Search for the cell housing the specified text and yield its [X, Y] center coordinate. 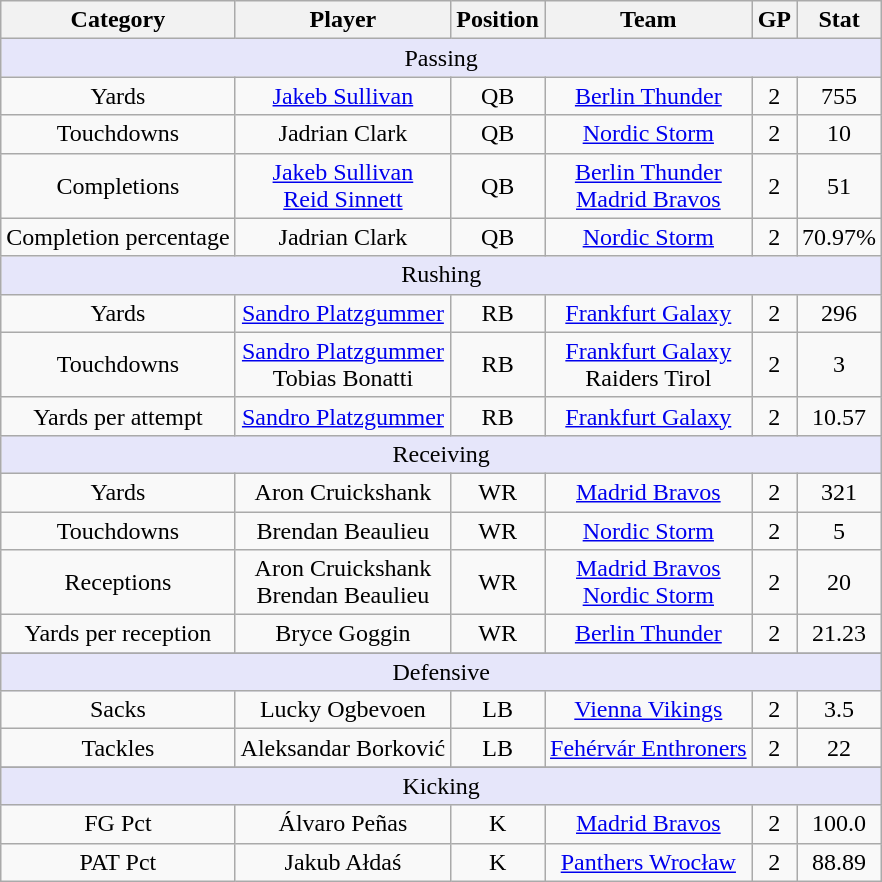
3.5 [840, 710]
Brendan Beaulieu [343, 531]
20 [840, 582]
Sandro Platzgummer Tobias Bonatti [343, 364]
Receptions [118, 582]
296 [840, 313]
GP [774, 20]
Sacks [118, 710]
21.23 [840, 634]
10 [840, 134]
Jakeb Sullivan [343, 96]
3 [840, 364]
Berlin ThunderMadrid Bravos [648, 186]
Jakeb Sullivan Reid Sinnett [343, 186]
Completion percentage [118, 237]
Frankfurt GalaxyRaiders Tirol [648, 364]
Team [648, 20]
321 [840, 492]
Panthers Wrocław [648, 862]
Completions [118, 186]
70.97% [840, 237]
PAT Pct [118, 862]
Jakub Ałdaś [343, 862]
Fehérvár Enthroners [648, 748]
FG Pct [118, 824]
Receiving [442, 454]
Stat [840, 20]
Bryce Goggin [343, 634]
755 [840, 96]
Player [343, 20]
Kicking [442, 786]
Position [498, 20]
Vienna Vikings [648, 710]
Rushing [442, 275]
5 [840, 531]
Madrid BravosNordic Storm [648, 582]
10.57 [840, 416]
Yards per reception [118, 634]
Tackles [118, 748]
Category [118, 20]
Aron Cruickshank Brendan Beaulieu [343, 582]
51 [840, 186]
Passing [442, 58]
Yards per attempt [118, 416]
88.89 [840, 862]
Defensive [442, 672]
22 [840, 748]
Álvaro Peñas [343, 824]
Lucky Ogbevoen [343, 710]
100.0 [840, 824]
Aron Cruickshank [343, 492]
Aleksandar Borković [343, 748]
